Search for the cell housing the specified text and yield its [X, Y] center coordinate. 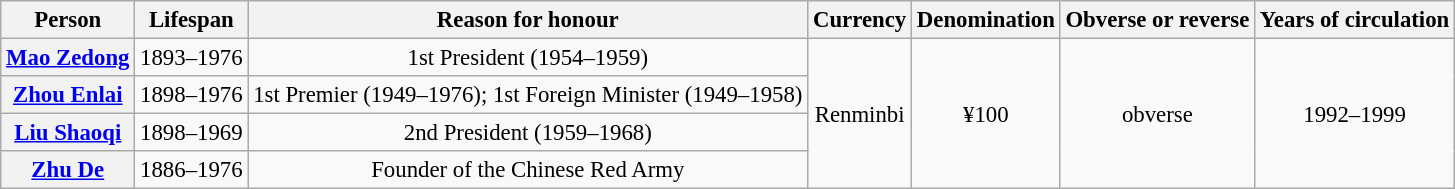
Zhu De [68, 170]
Liu Shaoqi [68, 133]
obverse [1157, 114]
1992–1999 [1355, 114]
1893–1976 [192, 58]
Renminbi [860, 114]
Founder of the Chinese Red Army [528, 170]
Denomination [986, 20]
Lifespan [192, 20]
Obverse or reverse [1157, 20]
2nd President (1959–1968) [528, 133]
1898–1976 [192, 95]
Years of circulation [1355, 20]
¥100 [986, 114]
Zhou Enlai [68, 95]
1898–1969 [192, 133]
Person [68, 20]
Reason for honour [528, 20]
Mao Zedong [68, 58]
1886–1976 [192, 170]
1st Premier (1949–1976); 1st Foreign Minister (1949–1958) [528, 95]
Currency [860, 20]
1st President (1954–1959) [528, 58]
